Return (x, y) of the center of cell containing provided text 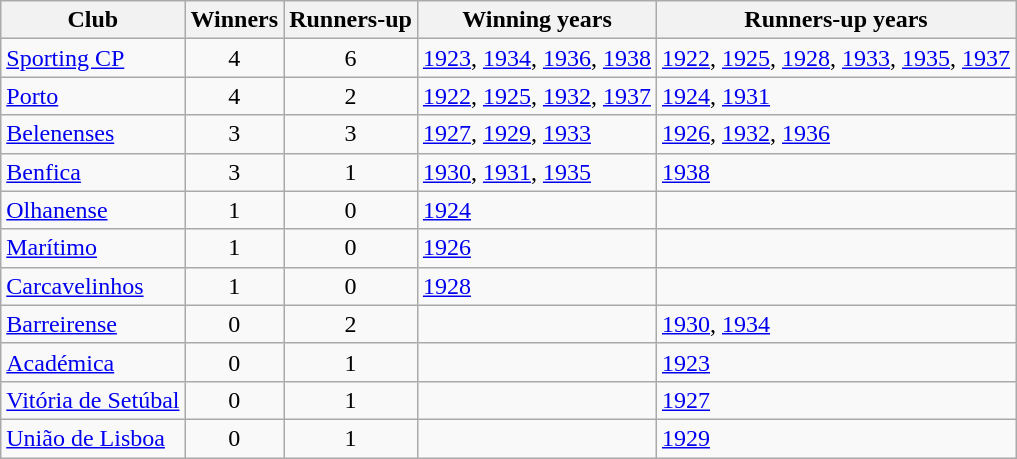
Runners-up years (836, 20)
Académica (93, 362)
Runners-up (351, 20)
Winning years (536, 20)
Carcavelinhos (93, 286)
Barreirense (93, 324)
1924, 1931 (836, 96)
6 (351, 58)
1926, 1932, 1936 (836, 134)
1923 (836, 362)
1929 (836, 438)
1930, 1934 (836, 324)
1938 (836, 172)
Porto (93, 96)
1923, 1934, 1936, 1938 (536, 58)
Marítimo (93, 248)
União de Lisboa (93, 438)
1927 (836, 400)
Sporting CP (93, 58)
1924 (536, 210)
Club (93, 20)
Vitória de Setúbal (93, 400)
1930, 1931, 1935 (536, 172)
1927, 1929, 1933 (536, 134)
1922, 1925, 1932, 1937 (536, 96)
Olhanense (93, 210)
Belenenses (93, 134)
1922, 1925, 1928, 1933, 1935, 1937 (836, 58)
1926 (536, 248)
Winners (234, 20)
Benfica (93, 172)
1928 (536, 286)
